Provide the [X, Y] coordinate of the cell's center where the given text is located.  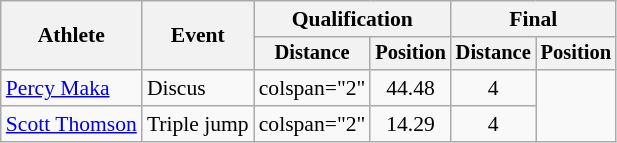
Athlete [72, 36]
Percy Maka [72, 88]
Triple jump [198, 124]
44.48 [410, 88]
Qualification [352, 19]
Discus [198, 88]
Event [198, 36]
Scott Thomson [72, 124]
Final [534, 19]
14.29 [410, 124]
